Scan for the cell matching the given text and deliver its [x, y] coordinate at center. 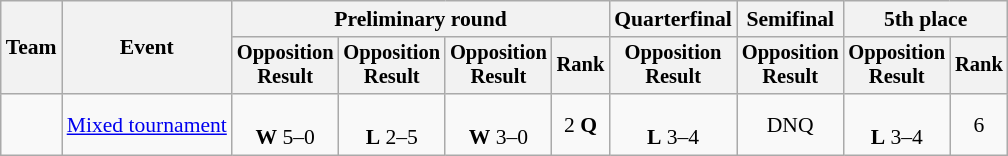
Team [32, 48]
L 2–5 [392, 124]
Quarterfinal [673, 19]
Preliminary round [420, 19]
Mixed tournament [147, 124]
Semifinal [790, 19]
W 3–0 [498, 124]
5th place [925, 19]
Event [147, 48]
DNQ [790, 124]
6 [979, 124]
2 Q [581, 124]
W 5–0 [286, 124]
